For the text-containing cell, return its midpoint in [x, y] coordinate format. 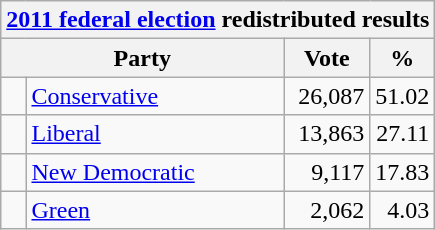
Liberal [155, 134]
Party [142, 58]
2,062 [327, 210]
New Democratic [155, 172]
4.03 [402, 210]
Conservative [155, 96]
Vote [327, 58]
2011 federal election redistributed results [218, 20]
% [402, 58]
Green [155, 210]
13,863 [327, 134]
26,087 [327, 96]
9,117 [327, 172]
27.11 [402, 134]
17.83 [402, 172]
51.02 [402, 96]
